Detect which cell encompasses the target text, then output its (X, Y) center coordinate. 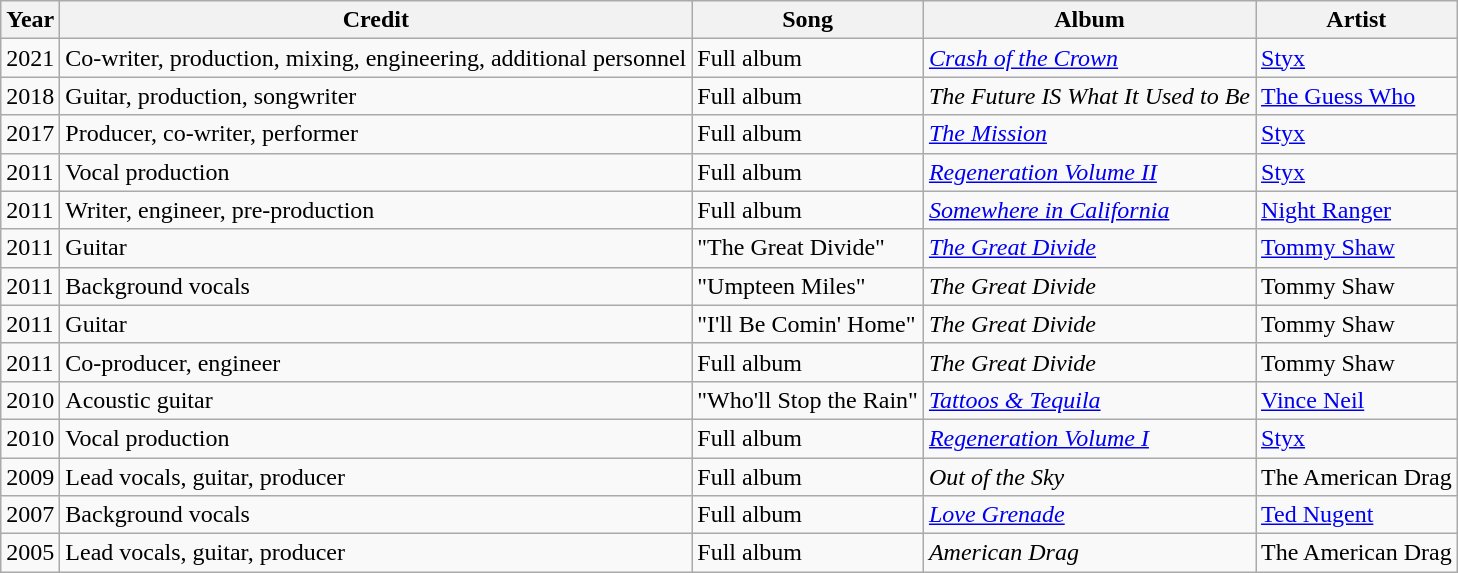
Night Ranger (1357, 210)
Regeneration Volume I (1089, 438)
Writer, engineer, pre-production (376, 210)
The Guess Who (1357, 96)
2018 (30, 96)
Somewhere in California (1089, 210)
Co-producer, engineer (376, 362)
"Umpteen Miles" (808, 286)
Album (1089, 20)
"Who'll Stop the Rain" (808, 400)
Love Grenade (1089, 515)
Ted Nugent (1357, 515)
2017 (30, 134)
Acoustic guitar (376, 400)
Credit (376, 20)
American Drag (1089, 553)
2005 (30, 553)
Producer, co-writer, performer (376, 134)
The Future IS What It Used to Be (1089, 96)
"The Great Divide" (808, 248)
2009 (30, 477)
Co-writer, production, mixing, engineering, additional personnel (376, 58)
Crash of the Crown (1089, 58)
Tattoos & Tequila (1089, 400)
Regeneration Volume II (1089, 172)
Out of the Sky (1089, 477)
2007 (30, 515)
"I'll Be Comin' Home" (808, 324)
The Mission (1089, 134)
Song (808, 20)
Year (30, 20)
Artist (1357, 20)
Guitar, production, songwriter (376, 96)
Vince Neil (1357, 400)
2021 (30, 58)
